Provide the [x, y] coordinate of the cell's center where the given text is located.  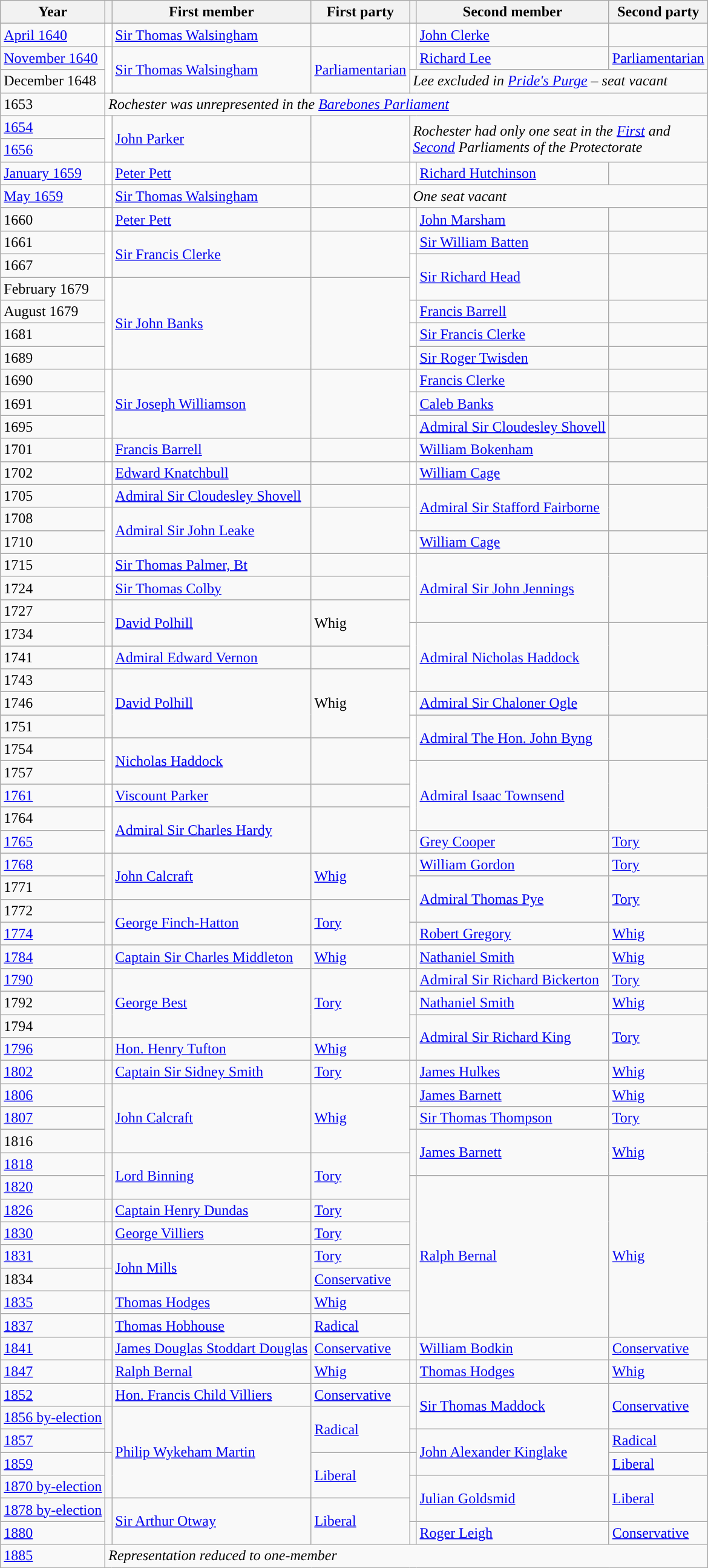
George Villiers [212, 1233]
Francis Clerke [513, 381]
1857 [53, 1441]
Lee excluded in Pride's Purge – seat vacant [559, 81]
First member [212, 12]
April 1640 [53, 35]
Viscount Parker [212, 796]
Sir Thomas Thompson [513, 1118]
1734 [53, 634]
1691 [53, 404]
1841 [53, 1348]
Richard Lee [513, 58]
Admiral Edward Vernon [212, 657]
1681 [53, 335]
Rochester was unrepresented in the Barebones Parliament [407, 104]
Admiral Sir Stafford Fairborne [513, 507]
1878 by-election [53, 1510]
1784 [53, 957]
August 1679 [53, 312]
1796 [53, 1049]
January 1659 [53, 173]
1870 by-election [53, 1487]
James Hulkes [513, 1072]
Philip Wykeham Martin [212, 1452]
John Marsham [513, 219]
November 1640 [53, 58]
February 1679 [53, 289]
1852 [53, 1394]
Sir Thomas Maddock [513, 1406]
December 1648 [53, 81]
John Parker [212, 139]
Grey Cooper [513, 842]
Sir William Batten [513, 242]
1802 [53, 1072]
Admiral Sir John Leake [212, 530]
1772 [53, 911]
1856 by-election [53, 1418]
Admiral Thomas Pye [513, 899]
Admiral Nicholas Haddock [513, 657]
Admiral Sir Richard Bickerton [513, 980]
Admiral Sir Charles Hardy [212, 830]
Second member [513, 12]
1794 [53, 1026]
Richard Hutchinson [513, 173]
1820 [53, 1187]
George Finch-Hatton [212, 922]
1695 [53, 427]
1768 [53, 865]
Captain Sir Charles Middleton [212, 957]
First party [361, 12]
Sir Richard Head [513, 277]
1818 [53, 1164]
Julian Goldsmid [513, 1498]
1830 [53, 1233]
1831 [53, 1256]
Edward Knatchbull [212, 473]
1667 [53, 265]
1764 [53, 819]
1826 [53, 1210]
1751 [53, 726]
William Gordon [513, 865]
1690 [53, 381]
1746 [53, 703]
Admiral Sir John Jennings [513, 588]
Sir John Banks [212, 323]
1792 [53, 1003]
John Clerke [513, 35]
Admiral Isaac Townsend [513, 796]
1757 [53, 772]
Nicholas Haddock [212, 761]
1880 [53, 1533]
1837 [53, 1325]
1754 [53, 749]
1708 [53, 519]
Representation reduced to one-member [407, 1556]
Robert Gregory [513, 934]
Captain Sir Sidney Smith [212, 1072]
1790 [53, 980]
1761 [53, 796]
1816 [53, 1141]
1885 [53, 1556]
1702 [53, 473]
Sir Thomas Palmer, Bt [212, 565]
1653 [53, 104]
Caleb Banks [513, 404]
1654 [53, 127]
1661 [53, 242]
1807 [53, 1118]
Sir Joseph Williamson [212, 404]
1727 [53, 611]
1859 [53, 1464]
Sir Arthur Otway [212, 1521]
1689 [53, 358]
Rochester had only one seat in the First and Second Parliaments of the Protectorate [559, 139]
1743 [53, 680]
Roger Leigh [513, 1533]
1656 [53, 150]
1765 [53, 842]
1806 [53, 1095]
1774 [53, 934]
1771 [53, 888]
1741 [53, 657]
James Douglas Stoddart Douglas [212, 1348]
Sir Roger Twisden [513, 358]
1834 [53, 1279]
One seat vacant [559, 196]
1660 [53, 219]
May 1659 [53, 196]
1701 [53, 450]
Year [53, 12]
Lord Binning [212, 1176]
1715 [53, 565]
John Alexander Kinglake [513, 1452]
Sir Thomas Colby [212, 588]
Admiral Sir Chaloner Ogle [513, 703]
Captain Henry Dundas [212, 1210]
William Bodkin [513, 1348]
1710 [53, 542]
Thomas Hobhouse [212, 1325]
1724 [53, 588]
Hon. Francis Child Villiers [212, 1394]
Admiral The Hon. John Byng [513, 738]
Hon. Henry Tufton [212, 1049]
William Bokenham [513, 450]
John Mills [212, 1268]
George Best [212, 1003]
Second party [658, 12]
1705 [53, 496]
1847 [53, 1371]
1835 [53, 1302]
Admiral Sir Richard King [513, 1038]
